Return (x, y) of the center of cell containing provided text 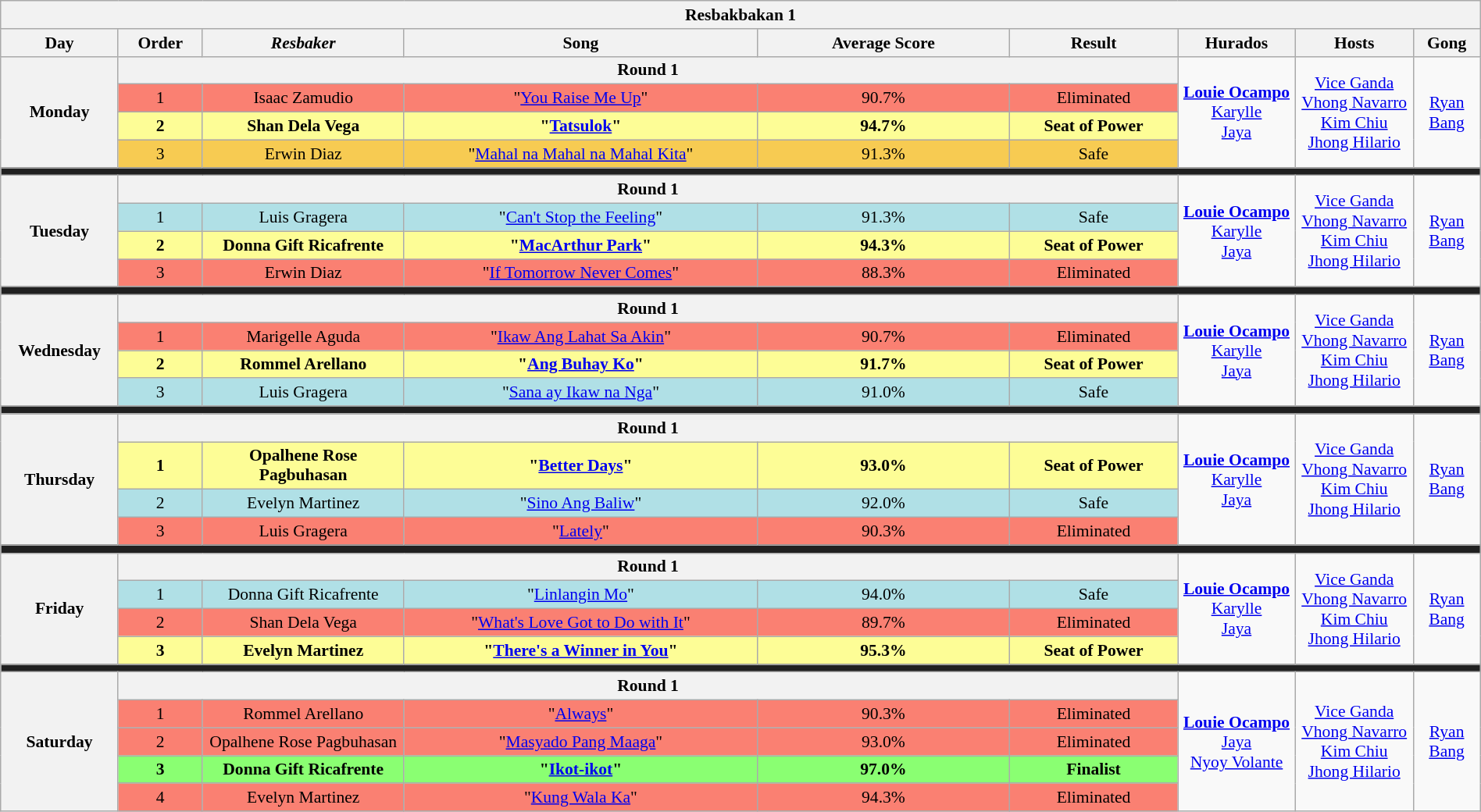
89.7% (883, 623)
"Tatsulok" (580, 126)
"What's Love Got to Do with It" (580, 623)
"Lately" (580, 532)
"Masyado Pang Maaga" (580, 742)
Resbakbakan 1 (740, 15)
"There's a Winner in You" (580, 650)
"Linlangin Mo" (580, 595)
Song (580, 43)
Order (160, 43)
Isaac Zamudio (303, 98)
95.3% (883, 650)
Day (59, 43)
Hosts (1354, 43)
"Can't Stop the Feeling" (580, 218)
"Ang Buhay Ko" (580, 365)
"Sana ay Ikaw na Nga" (580, 393)
"You Raise Me Up" (580, 98)
97.0% (883, 770)
94.7% (883, 126)
Hurados (1237, 43)
"If Tomorrow Never Comes" (580, 273)
92.0% (883, 504)
91.7% (883, 365)
Friday (59, 608)
Saturday (59, 742)
"Ikot-ikot" (580, 770)
Finalist (1094, 770)
"Mahal na Mahal na Mahal Kita" (580, 154)
88.3% (883, 273)
Thursday (59, 479)
94.0% (883, 595)
"Sino Ang Baliw" (580, 504)
"Kung Wala Ka" (580, 798)
"Better Days" (580, 465)
Tuesday (59, 231)
Wednesday (59, 351)
Resbaker (303, 43)
Average Score (883, 43)
"Always" (580, 714)
Monday (59, 112)
Gong (1447, 43)
4 (160, 798)
Result (1094, 43)
"MacArthur Park" (580, 245)
91.0% (883, 393)
Louie OcampoJayaNyoy Volante (1237, 742)
"Ikaw Ang Lahat Sa Akin" (580, 337)
Marigelle Aguda (303, 337)
